Find where the given text appears and provide that cell's center as [X, Y] coordinate. 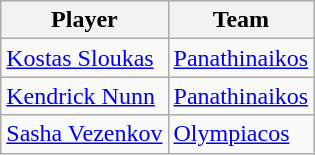
Player [84, 20]
Team [241, 20]
Kostas Sloukas [84, 58]
Olympiacos [241, 134]
Kendrick Nunn [84, 96]
Sasha Vezenkov [84, 134]
